Detect which cell encompasses the target text, then output its [x, y] center coordinate. 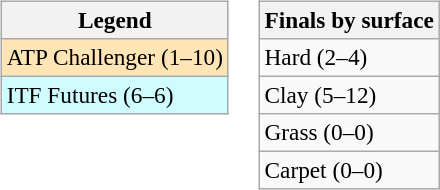
Carpet (0–0) [349, 171]
Finals by surface [349, 20]
ATP Challenger (1–10) [114, 57]
Hard (2–4) [349, 57]
Grass (0–0) [349, 133]
Clay (5–12) [349, 95]
Legend [114, 20]
ITF Futures (6–6) [114, 95]
